Locate the cell with the specified text and output its [X, Y] center coordinate. 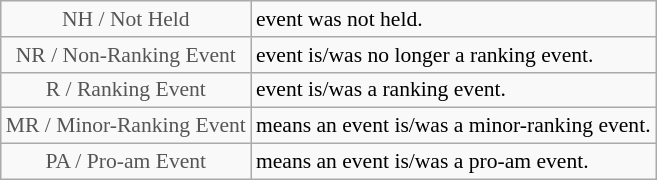
R / Ranking Event [126, 90]
event is/was a ranking event. [454, 90]
NR / Non-Ranking Event [126, 55]
event is/was no longer a ranking event. [454, 55]
means an event is/was a pro-am event. [454, 162]
event was not held. [454, 19]
means an event is/was a minor-ranking event. [454, 126]
NH / Not Held [126, 19]
MR / Minor-Ranking Event [126, 126]
PA / Pro-am Event [126, 162]
